Extract the (x, y) coordinate from the center of the cell holding the provided text.  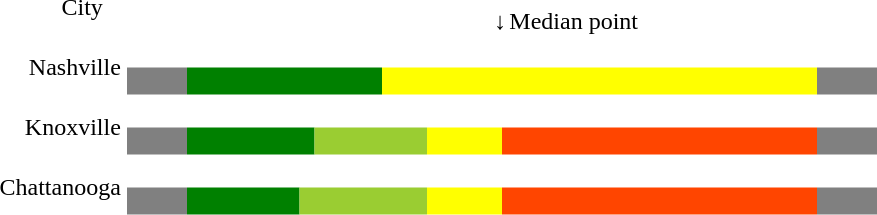
Median point (693, 22)
↓ (502, 22)
